Output the (x, y) coordinate of the center of the cell containing the given text.  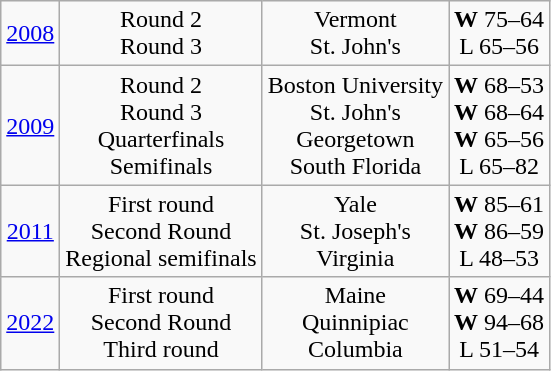
VermontSt. John's (355, 34)
Boston UniversitySt. John'sGeorgetownSouth Florida (355, 126)
2009 (30, 126)
Round 2Round 3QuarterfinalsSemifinals (161, 126)
W 69–44W 94–68L 51–54 (500, 323)
2022 (30, 323)
Round 2Round 3 (161, 34)
W 85–61W 86–59L 48–53 (500, 231)
W 68–53W 68–64W 65–56L 65–82 (500, 126)
2008 (30, 34)
W 75–64L 65–56 (500, 34)
YaleSt. Joseph'sVirginia (355, 231)
2011 (30, 231)
First roundSecond RoundRegional semifinals (161, 231)
First roundSecond RoundThird round (161, 323)
MaineQuinnipiacColumbia (355, 323)
